Capture the cell that displays the provided text and extract its (x, y) central coordinate. 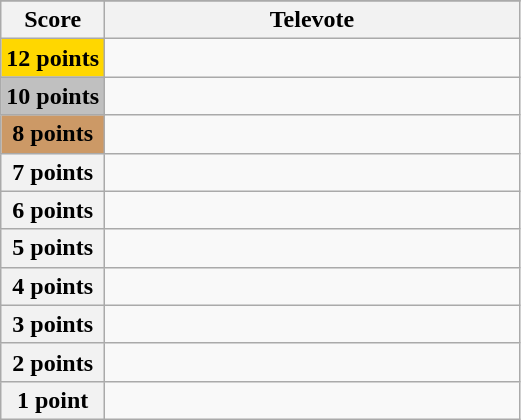
10 points (53, 96)
7 points (53, 172)
12 points (53, 58)
6 points (53, 210)
Televote (312, 20)
2 points (53, 362)
1 point (53, 400)
Score (53, 20)
3 points (53, 324)
5 points (53, 248)
4 points (53, 286)
8 points (53, 134)
